Find where the given text appears and provide that cell's center as (X, Y) coordinate. 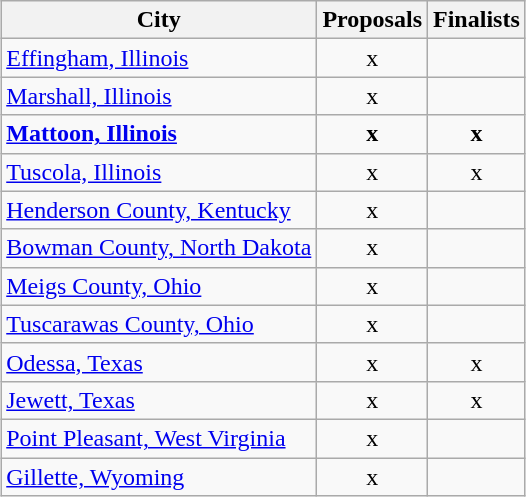
Finalists (477, 20)
Mattoon, Illinois (159, 134)
Tuscola, Illinois (159, 172)
Point Pleasant, West Virginia (159, 438)
Bowman County, North Dakota (159, 248)
Proposals (372, 20)
City (159, 20)
Tuscarawas County, Ohio (159, 324)
Odessa, Texas (159, 362)
Henderson County, Kentucky (159, 210)
Gillette, Wyoming (159, 477)
Jewett, Texas (159, 400)
Meigs County, Ohio (159, 286)
Marshall, Illinois (159, 96)
Effingham, Illinois (159, 58)
